Scan for the cell matching the given text and deliver its (x, y) coordinate at center. 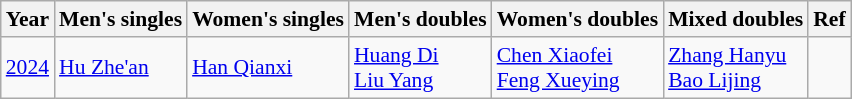
2024 (28, 68)
Mixed doubles (736, 19)
Women's singles (268, 19)
Men's doubles (420, 19)
Hu Zhe'an (120, 68)
Year (28, 19)
Chen Xiaofei Feng Xueying (578, 68)
Han Qianxi (268, 68)
Women's doubles (578, 19)
Huang Di Liu Yang (420, 68)
Men's singles (120, 19)
Zhang Hanyu Bao Lijing (736, 68)
Ref (829, 19)
